Locate the cell with the specified text and output its (X, Y) center coordinate. 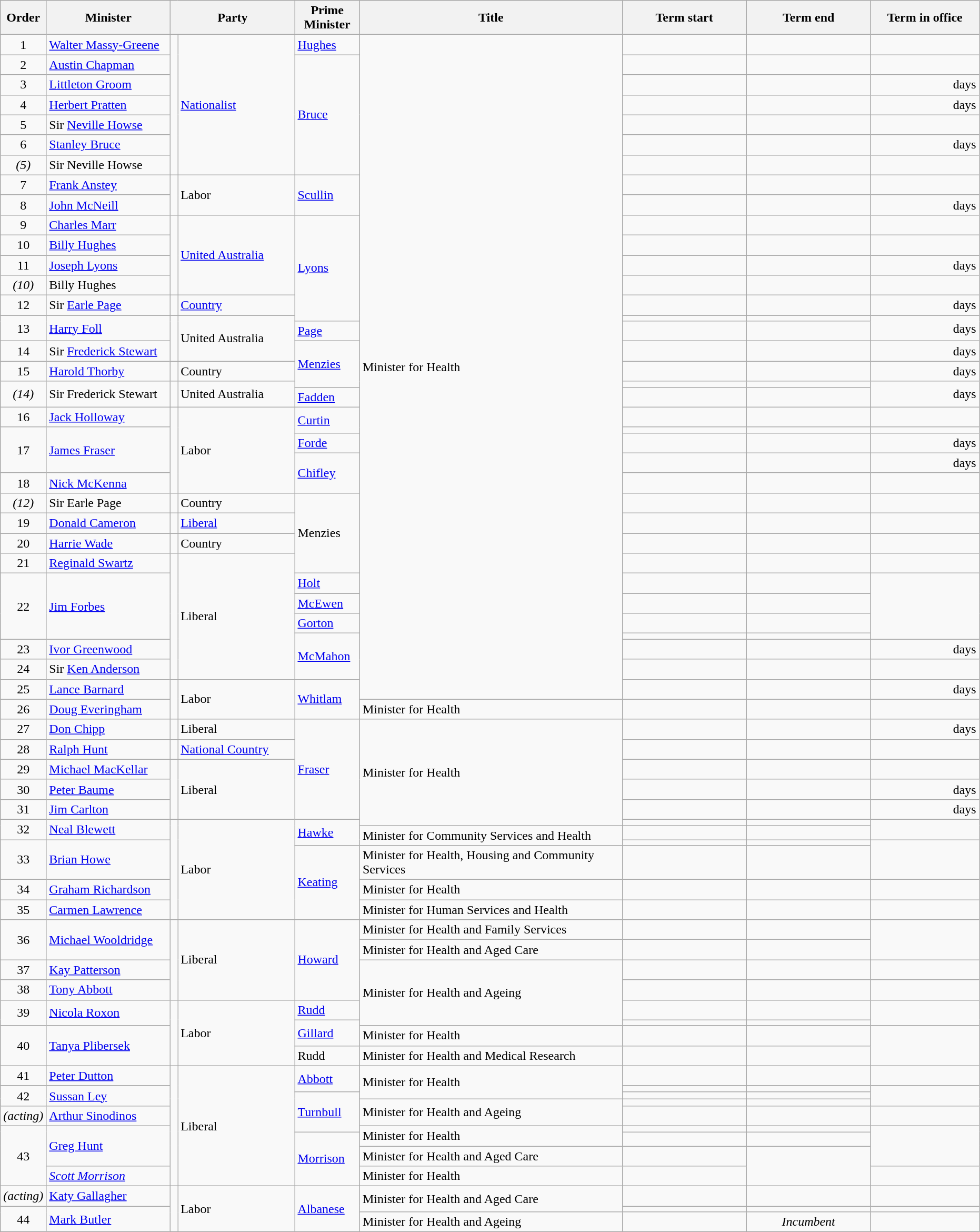
37 (23, 970)
Prime Minister (327, 18)
Harold Thorby (108, 371)
43 (23, 1156)
Brian Howe (108, 859)
Curtin (327, 420)
34 (23, 890)
19 (23, 523)
Peter Dutton (108, 1076)
Hawke (327, 832)
Katy Gallagher (108, 1196)
Fraser (327, 769)
12 (23, 305)
Party (233, 18)
Whitlam (327, 699)
Mark Butler (108, 1219)
Order (23, 18)
38 (23, 990)
15 (23, 371)
John McNeill (108, 205)
Walter Massy-Greene (108, 45)
Gorton (327, 623)
7 (23, 185)
Nicola Roxon (108, 1013)
Austin Chapman (108, 65)
Harrie Wade (108, 543)
41 (23, 1076)
Sussan Ley (108, 1096)
Term end (808, 18)
Lyons (327, 267)
Michael Wooldridge (108, 940)
(14) (23, 394)
Holt (327, 583)
20 (23, 543)
Doug Everingham (108, 709)
10 (23, 245)
Minister for Health and Medical Research (491, 1056)
Hughes (327, 45)
Peter Baume (108, 789)
9 (23, 225)
13 (23, 329)
Term in office (925, 18)
Ralph Hunt (108, 749)
Albanese (327, 1209)
James Fraser (108, 450)
McMahon (327, 656)
16 (23, 417)
4 (23, 105)
(10) (23, 285)
Bruce (327, 115)
Michael MacKellar (108, 769)
Nick McKenna (108, 483)
26 (23, 709)
Arthur Sinodinos (108, 1116)
Frank Anstey (108, 185)
35 (23, 910)
Minister for Health and Family Services (491, 930)
Howard (327, 960)
Jack Holloway (108, 417)
Harry Foll (108, 329)
Forde (327, 443)
Littleton Groom (108, 85)
Scott Morrison (108, 1176)
21 (23, 563)
5 (23, 125)
Keating (327, 882)
11 (23, 265)
36 (23, 940)
Minister for Community Services and Health (491, 836)
39 (23, 1013)
Scullin (327, 195)
(12) (23, 503)
Sir Ken Anderson (108, 669)
Stanley Bruce (108, 145)
Abbott (327, 1078)
Lance Barnard (108, 689)
Nationalist (236, 105)
22 (23, 607)
32 (23, 829)
33 (23, 859)
29 (23, 769)
Chifley (327, 473)
Minister for Human Services and Health (491, 910)
Don Chipp (108, 729)
Joseph Lyons (108, 265)
40 (23, 1046)
Incumbent (808, 1222)
18 (23, 483)
Greg Hunt (108, 1146)
Graham Richardson (108, 890)
Neal Blewett (108, 829)
National Country (236, 749)
Page (327, 331)
Tony Abbott (108, 990)
(5) (23, 165)
6 (23, 145)
24 (23, 669)
Ivor Greenwood (108, 649)
Jim Forbes (108, 607)
27 (23, 729)
Morrison (327, 1159)
28 (23, 749)
Tanya Plibersek (108, 1046)
Gillard (327, 1033)
23 (23, 649)
Reginald Swartz (108, 563)
14 (23, 351)
17 (23, 450)
McEwen (327, 603)
31 (23, 809)
Herbert Pratten (108, 105)
Title (491, 18)
Kay Patterson (108, 970)
Jim Carlton (108, 809)
Fadden (327, 397)
Minister for Health, Housing and Community Services (491, 862)
Term start (684, 18)
8 (23, 205)
42 (23, 1096)
Turnbull (327, 1111)
30 (23, 789)
Carmen Lawrence (108, 910)
Charles Marr (108, 225)
2 (23, 65)
44 (23, 1219)
Minister (108, 18)
1 (23, 45)
25 (23, 689)
3 (23, 85)
Donald Cameron (108, 523)
